From the cell containing the given text, extract its center point as [X, Y] coordinate. 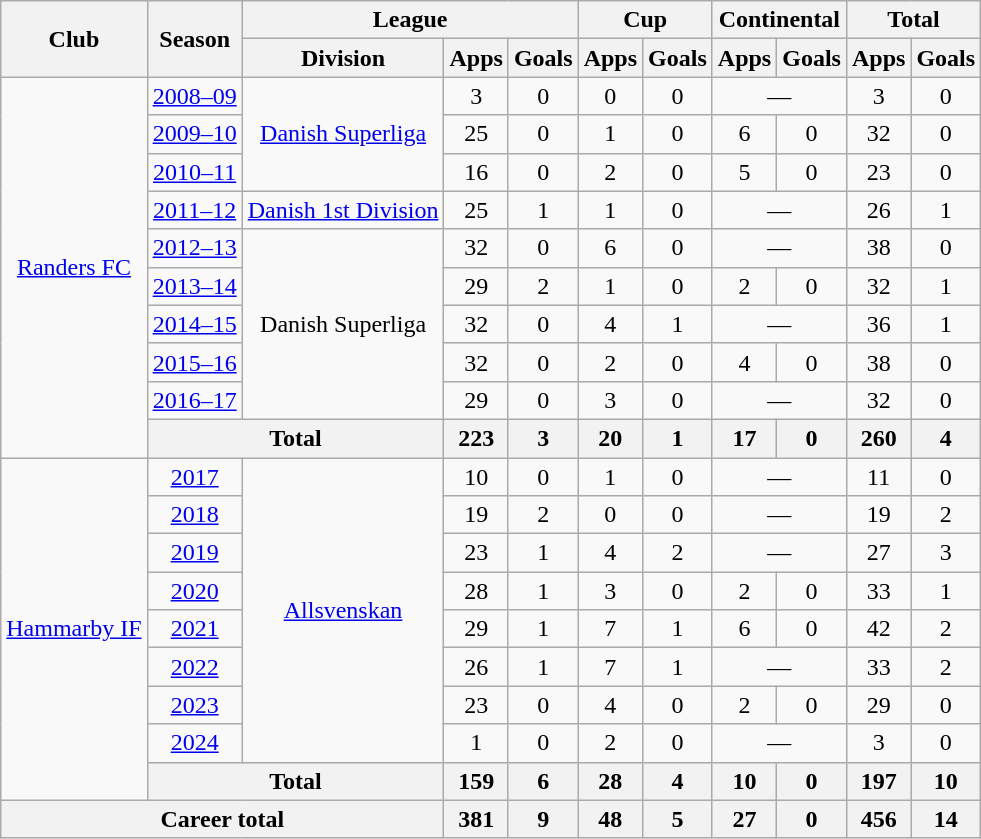
14 [946, 819]
2015–16 [194, 362]
159 [476, 781]
Randers FC [74, 268]
Continental [779, 20]
2009–10 [194, 134]
2011–12 [194, 210]
260 [878, 438]
223 [476, 438]
2018 [194, 515]
381 [476, 819]
2019 [194, 553]
2017 [194, 477]
2013–14 [194, 286]
2023 [194, 705]
2008–09 [194, 96]
2012–13 [194, 248]
League [410, 20]
Allsvenskan [343, 610]
2020 [194, 591]
17 [744, 438]
9 [543, 819]
456 [878, 819]
Club [74, 39]
Season [194, 39]
11 [878, 477]
16 [476, 172]
2021 [194, 629]
20 [610, 438]
48 [610, 819]
2022 [194, 667]
Cup [645, 20]
Danish 1st Division [343, 210]
2024 [194, 743]
Career total [222, 819]
197 [878, 781]
42 [878, 629]
2014–15 [194, 324]
2010–11 [194, 172]
36 [878, 324]
Division [343, 58]
2016–17 [194, 400]
Hammarby IF [74, 630]
